Return the (x, y) coordinate for the center point of the cell that contains the specified text.  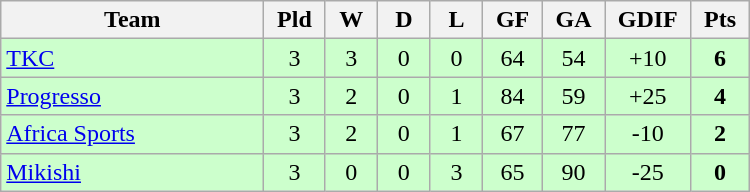
Mikishi (132, 172)
Pts (720, 20)
-25 (648, 172)
54 (573, 58)
84 (513, 96)
TKC (132, 58)
D (404, 20)
Progresso (132, 96)
59 (573, 96)
-10 (648, 134)
4 (720, 96)
64 (513, 58)
Pld (294, 20)
Africa Sports (132, 134)
90 (573, 172)
65 (513, 172)
L (456, 20)
Team (132, 20)
+25 (648, 96)
6 (720, 58)
+10 (648, 58)
77 (573, 134)
GA (573, 20)
W (352, 20)
GDIF (648, 20)
GF (513, 20)
67 (513, 134)
